Locate the cell with the specified text and output its (x, y) center coordinate. 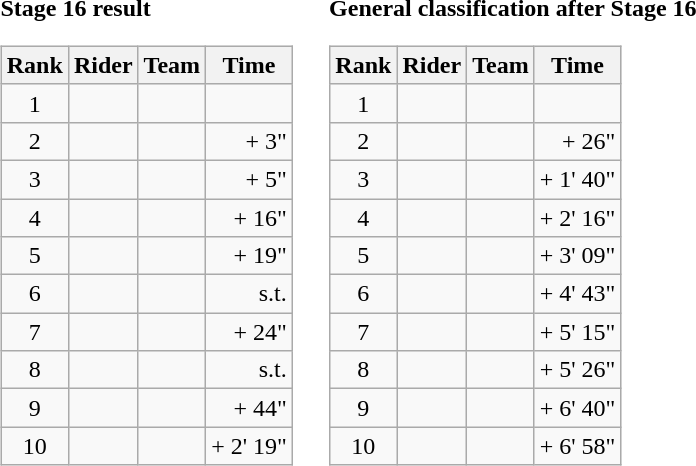
+ 6' 58" (578, 446)
+ 1' 40" (578, 179)
+ 24" (250, 332)
+ 3" (250, 141)
+ 5' 26" (578, 370)
+ 16" (250, 217)
+ 6' 40" (578, 408)
+ 19" (250, 256)
+ 4' 43" (578, 294)
+ 3' 09" (578, 256)
+ 2' 19" (250, 446)
+ 2' 16" (578, 217)
+ 5' 15" (578, 332)
+ 26" (578, 141)
+ 5" (250, 179)
+ 44" (250, 408)
